Extract the [x, y] coordinate from the center of the cell holding the provided text.  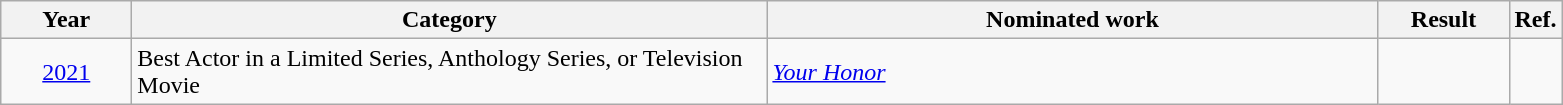
Result [1444, 20]
Ref. [1536, 20]
Year [66, 20]
Best Actor in a Limited Series, Anthology Series, or Television Movie [450, 72]
Your Honor [1072, 72]
Nominated work [1072, 20]
2021 [66, 72]
Category [450, 20]
